For the text-containing cell, return its midpoint in (x, y) coordinate format. 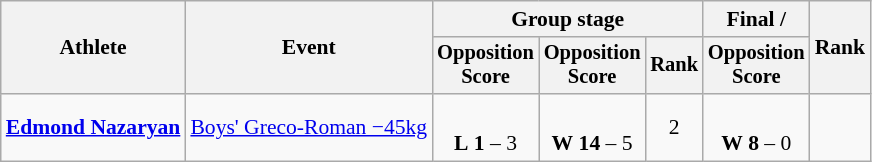
Final / (756, 19)
Boys' Greco-Roman −45kg (308, 128)
W 8 – 0 (756, 128)
L 1 – 3 (486, 128)
W 14 – 5 (592, 128)
Group stage (568, 19)
2 (674, 128)
Edmond Nazaryan (94, 128)
Event (308, 48)
Athlete (94, 48)
